Pinpoint the cell where the given text exists, returning its (x, y) midpoint coordinate. 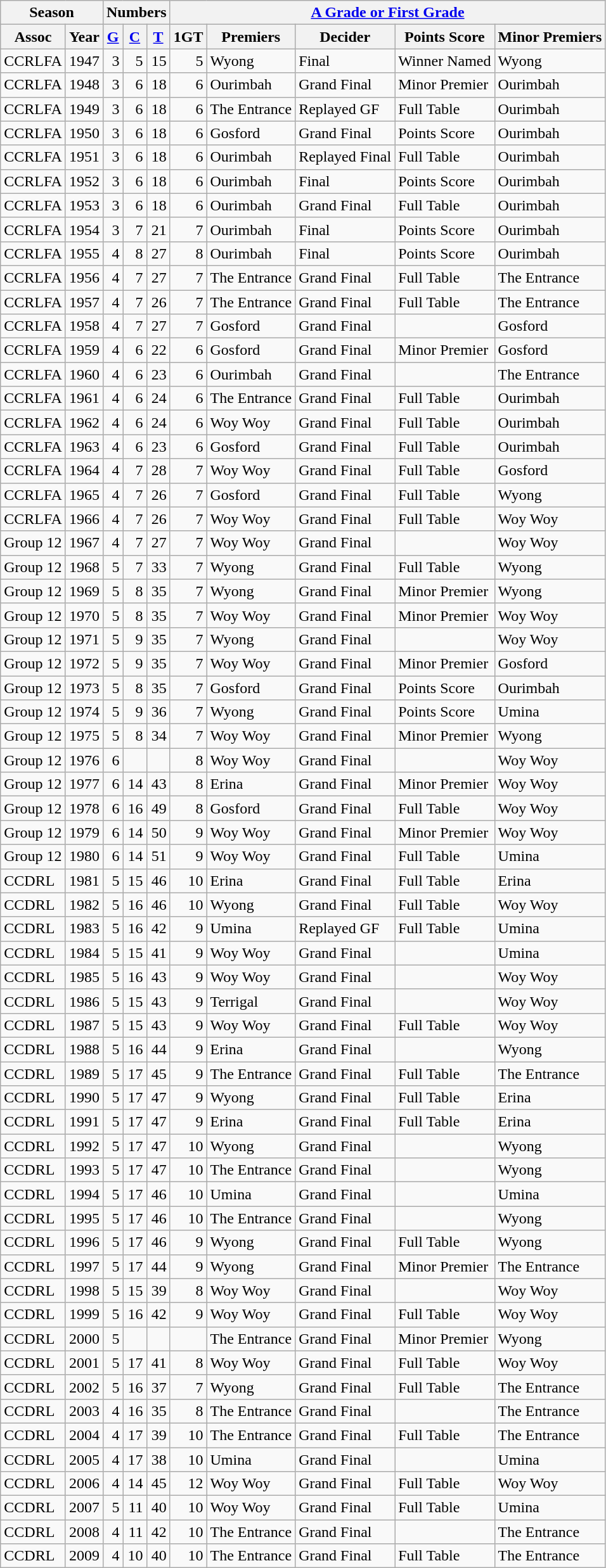
1993 (84, 1170)
1GT (188, 37)
12 (188, 1484)
G (113, 37)
1998 (84, 1291)
Terrigal (251, 1001)
1977 (84, 784)
37 (158, 1387)
50 (158, 832)
1954 (84, 229)
T (158, 37)
33 (158, 567)
1999 (84, 1315)
1953 (84, 205)
1975 (84, 736)
1949 (84, 109)
A Grade or First Grade (388, 13)
34 (158, 736)
51 (158, 857)
1958 (84, 326)
1988 (84, 1049)
2002 (84, 1387)
2000 (84, 1339)
1951 (84, 157)
1986 (84, 1001)
Year (84, 37)
1984 (84, 953)
1978 (84, 808)
1948 (84, 85)
1974 (84, 712)
Minor Premiers (550, 37)
1992 (84, 1146)
2001 (84, 1363)
1964 (84, 471)
1980 (84, 857)
1956 (84, 277)
1985 (84, 977)
Winner Named (445, 61)
36 (158, 712)
1995 (84, 1218)
1987 (84, 1025)
1968 (84, 567)
1969 (84, 591)
1963 (84, 447)
1957 (84, 302)
1997 (84, 1266)
38 (158, 1459)
1959 (84, 350)
1973 (84, 687)
1955 (84, 253)
2003 (84, 1411)
1996 (84, 1242)
1994 (84, 1194)
28 (158, 471)
1966 (84, 519)
Replayed Final (345, 157)
1983 (84, 929)
1961 (84, 398)
Season (52, 13)
2004 (84, 1435)
2008 (84, 1532)
2007 (84, 1508)
Assoc (33, 37)
1970 (84, 615)
1952 (84, 181)
2005 (84, 1459)
1947 (84, 61)
2006 (84, 1484)
1981 (84, 881)
1965 (84, 495)
22 (158, 350)
1960 (84, 374)
49 (158, 808)
1976 (84, 760)
Numbers (136, 13)
1972 (84, 663)
Decider (345, 37)
1982 (84, 905)
1991 (84, 1122)
Premiers (251, 37)
1962 (84, 423)
C (134, 37)
1950 (84, 133)
1971 (84, 639)
1989 (84, 1074)
1990 (84, 1098)
1967 (84, 543)
1979 (84, 832)
21 (158, 229)
2009 (84, 1556)
